Locate the cell with the specified text and output its (X, Y) center coordinate. 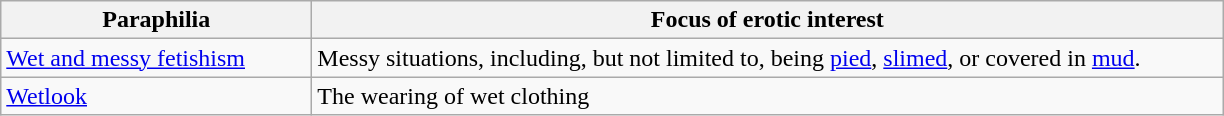
Messy situations, including, but not limited to, being pied, slimed, or covered in mud. (768, 58)
Paraphilia (156, 20)
Wet and messy fetishism (156, 58)
Wetlook (156, 96)
The wearing of wet clothing (768, 96)
Focus of erotic interest (768, 20)
